Return [x, y] of the center of cell containing provided text 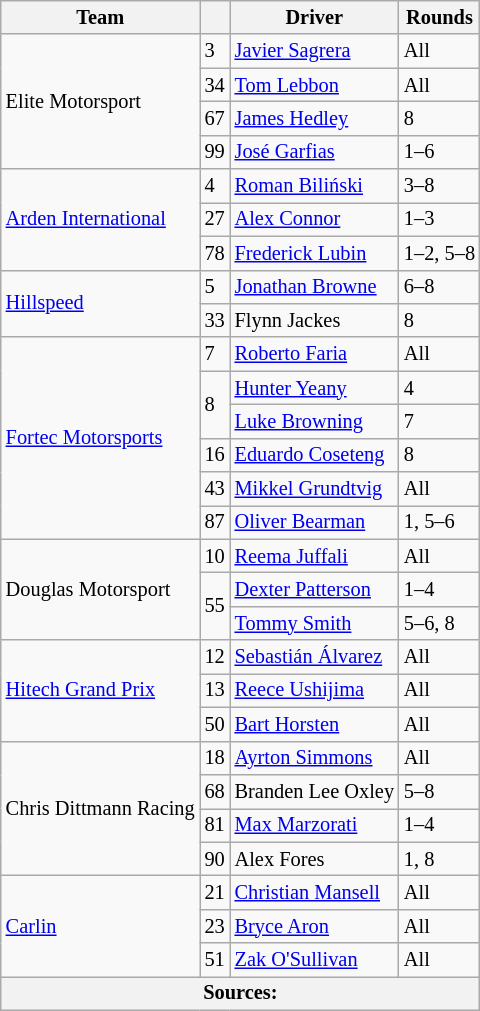
10 [215, 556]
99 [215, 152]
Alex Fores [314, 859]
Hillspeed [100, 304]
Jonathan Browne [314, 287]
Christian Mansell [314, 892]
18 [215, 758]
Javier Sagrera [314, 51]
Roberto Faria [314, 354]
78 [215, 253]
Tommy Smith [314, 623]
Hunter Yeany [314, 388]
José Garfias [314, 152]
Douglas Motorsport [100, 590]
Arden International [100, 220]
34 [215, 85]
33 [215, 320]
Flynn Jackes [314, 320]
1, 5–6 [440, 522]
Luke Browning [314, 421]
55 [215, 606]
Branden Lee Oxley [314, 791]
Chris Dittmann Racing [100, 808]
1–6 [440, 152]
Carlin [100, 926]
Fortec Motorsports [100, 438]
Reece Ushijima [314, 690]
27 [215, 219]
13 [215, 690]
1–2, 5–8 [440, 253]
Oliver Bearman [314, 522]
1–3 [440, 219]
12 [215, 657]
Eduardo Coseteng [314, 455]
50 [215, 724]
Max Marzorati [314, 825]
James Hedley [314, 118]
3 [215, 51]
6–8 [440, 287]
Roman Biliński [314, 186]
5–8 [440, 791]
Sebastián Álvarez [314, 657]
51 [215, 960]
Bart Horsten [314, 724]
16 [215, 455]
Driver [314, 17]
Dexter Patterson [314, 589]
5 [215, 287]
5–6, 8 [440, 623]
Hitech Grand Prix [100, 690]
Sources: [240, 993]
Bryce Aron [314, 926]
68 [215, 791]
87 [215, 522]
Alex Connor [314, 219]
43 [215, 489]
90 [215, 859]
Ayrton Simmons [314, 758]
21 [215, 892]
Reema Juffali [314, 556]
Team [100, 17]
23 [215, 926]
Elite Motorsport [100, 102]
Frederick Lubin [314, 253]
Mikkel Grundtvig [314, 489]
67 [215, 118]
3–8 [440, 186]
81 [215, 825]
1, 8 [440, 859]
Rounds [440, 17]
Zak O'Sullivan [314, 960]
Tom Lebbon [314, 85]
